Provide the [X, Y] coordinate of the cell's center where the given text is located.  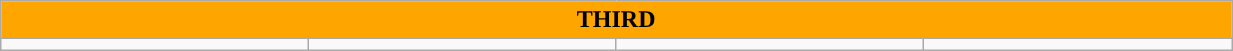
THIRD [616, 20]
